Capture the cell that displays the provided text and extract its [x, y] central coordinate. 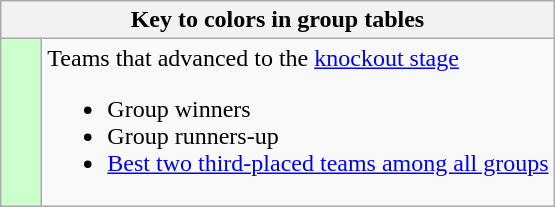
Key to colors in group tables [278, 20]
Teams that advanced to the knockout stageGroup winnersGroup runners-upBest two third-placed teams among all groups [298, 122]
